Capture the cell that displays the provided text and extract its (x, y) central coordinate. 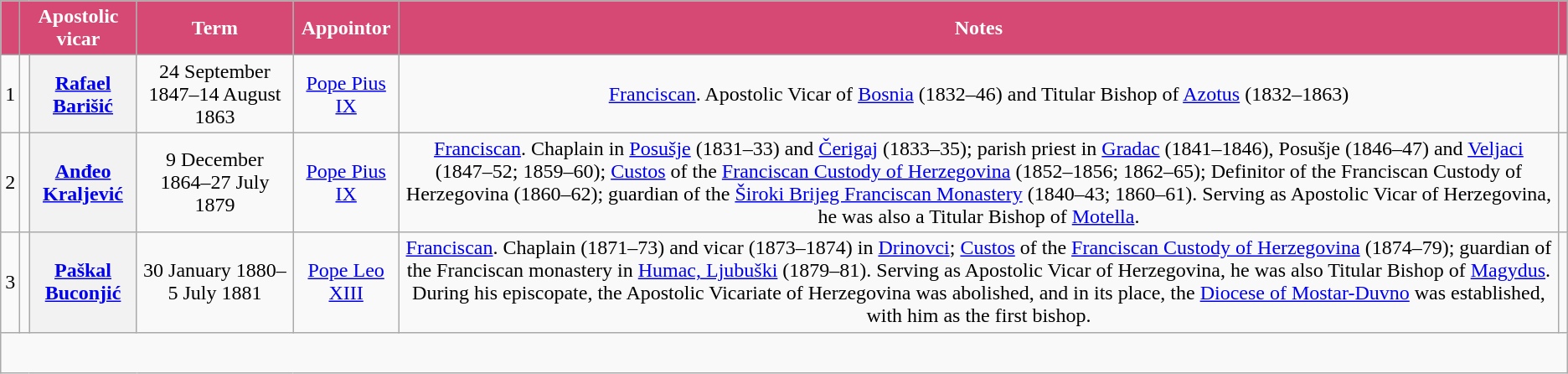
9 December 1864–27 July 1879 (214, 183)
Rafael Barišić (83, 94)
Anđeo Kraljević (83, 183)
24 September 1847–14 August 1863 (214, 94)
3 (10, 282)
Notes (978, 29)
30 January 1880–5 July 1881 (214, 282)
2 (10, 183)
Appointor (347, 29)
Term (214, 29)
Apostolic vicar (79, 29)
1 (10, 94)
Pope Leo XIII (347, 282)
Franciscan. Apostolic Vicar of Bosnia (1832–46) and Titular Bishop of Azotus (1832–1863) (978, 94)
Paškal Buconjić (83, 282)
